Identify which cell holds the provided text, then report its [X, Y] central coordinate. 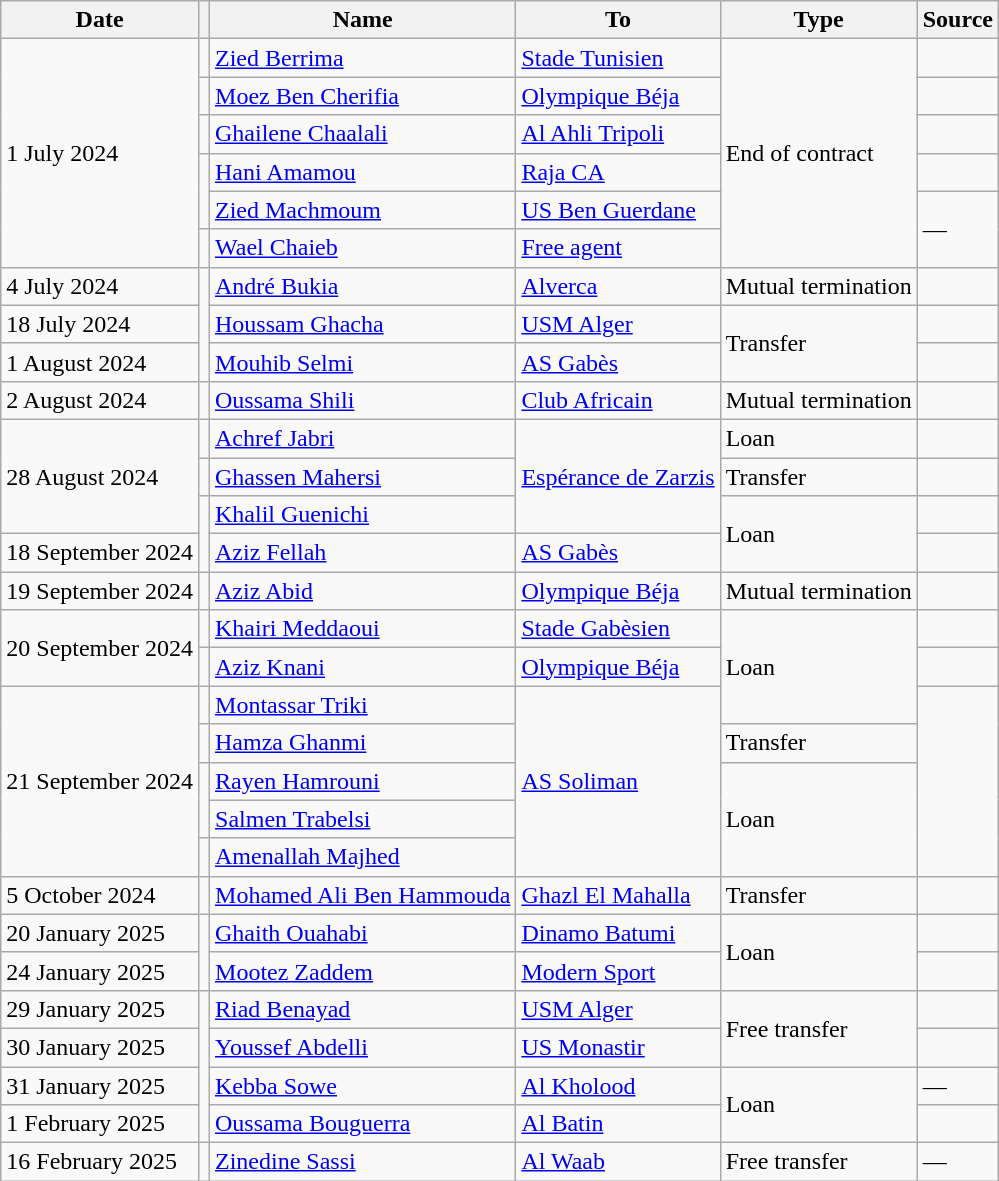
Type [818, 20]
30 January 2025 [100, 1047]
Zied Machmoum [363, 210]
20 January 2025 [100, 933]
Kebba Sowe [363, 1085]
Aziz Knani [363, 667]
Ghailene Chaalali [363, 134]
Name [363, 20]
Al Batin [618, 1124]
5 October 2024 [100, 895]
Ghazl El Mahalla [618, 895]
Oussama Bouguerra [363, 1124]
Amenallah Majhed [363, 857]
Ghaith Ouahabi [363, 933]
AS Soliman [618, 781]
Hani Amamou [363, 172]
US Monastir [618, 1047]
29 January 2025 [100, 1009]
Riad Benayad [363, 1009]
21 September 2024 [100, 781]
19 September 2024 [100, 591]
US Ben Guerdane [618, 210]
Khairi Meddaoui [363, 629]
Mohamed Ali Ben Hammouda [363, 895]
Wael Chaieb [363, 248]
André Bukia [363, 286]
Aziz Fellah [363, 553]
18 July 2024 [100, 324]
20 September 2024 [100, 648]
Stade Tunisien [618, 58]
24 January 2025 [100, 971]
Free agent [618, 248]
28 August 2024 [100, 476]
Mootez Zaddem [363, 971]
4 July 2024 [100, 286]
Ghassen Mahersi [363, 477]
Modern Sport [618, 971]
Oussama Shili [363, 400]
Al Ahli Tripoli [618, 134]
16 February 2025 [100, 1162]
1 August 2024 [100, 362]
Zinedine Sassi [363, 1162]
Stade Gabèsien [618, 629]
Date [100, 20]
Espérance de Zarzis [618, 476]
Montassar Triki [363, 705]
Youssef Abdelli [363, 1047]
18 September 2024 [100, 553]
Aziz Abid [363, 591]
1 July 2024 [100, 153]
31 January 2025 [100, 1085]
Al Kholood [618, 1085]
Moez Ben Cherifia [363, 96]
Al Waab [618, 1162]
Dinamo Batumi [618, 933]
To [618, 20]
Hamza Ghanmi [363, 743]
Rayen Hamrouni [363, 781]
Source [958, 20]
Zied Berrima [363, 58]
Mouhib Selmi [363, 362]
2 August 2024 [100, 400]
Raja CA [618, 172]
1 February 2025 [100, 1124]
Salmen Trabelsi [363, 819]
End of contract [818, 153]
Club Africain [618, 400]
Khalil Guenichi [363, 515]
Achref Jabri [363, 438]
Houssam Ghacha [363, 324]
Alverca [618, 286]
